From the cell containing the given text, extract its center point as [x, y] coordinate. 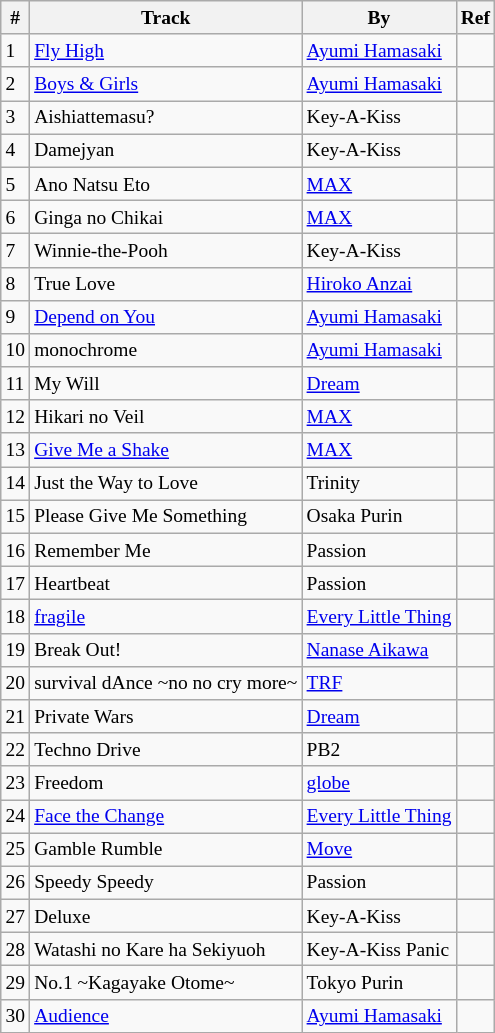
Freedom [166, 782]
Remember Me [166, 550]
30 [16, 1016]
23 [16, 782]
6 [16, 216]
Nanase Aikawa [379, 650]
Boys & Girls [166, 84]
9 [16, 316]
Audience [166, 1016]
29 [16, 982]
monochrome [166, 350]
Hiroko Anzai [379, 284]
Damejyan [166, 150]
TRF [379, 682]
Fly High [166, 50]
18 [16, 616]
7 [16, 250]
22 [16, 750]
4 [16, 150]
fragile [166, 616]
28 [16, 950]
21 [16, 716]
Ano Natsu Eto [166, 184]
globe [379, 782]
25 [16, 850]
12 [16, 416]
Trinity [379, 484]
26 [16, 882]
survival dAnce ~no no cry more~ [166, 682]
Speedy Speedy [166, 882]
19 [16, 650]
Key-A-Kiss Panic [379, 950]
16 [16, 550]
Break Out! [166, 650]
10 [16, 350]
20 [16, 682]
2 [16, 84]
15 [16, 516]
Watashi no Kare ha Sekiyuoh [166, 950]
Heartbeat [166, 584]
1 [16, 50]
My Will [166, 384]
Give Me a Shake [166, 450]
5 [16, 184]
Winnie-the-Pooh [166, 250]
8 [16, 284]
Gamble Rumble [166, 850]
24 [16, 816]
11 [16, 384]
True Love [166, 284]
14 [16, 484]
# [16, 18]
Osaka Purin [379, 516]
By [379, 18]
No.1 ~Kagayake Otome~ [166, 982]
17 [16, 584]
Ginga no Chikai [166, 216]
Deluxe [166, 916]
Track [166, 18]
13 [16, 450]
Depend on You [166, 316]
Ref [476, 18]
Move [379, 850]
Aishiattemasu? [166, 118]
Tokyo Purin [379, 982]
3 [16, 118]
27 [16, 916]
Private Wars [166, 716]
PB2 [379, 750]
Just the Way to Love [166, 484]
Please Give Me Something [166, 516]
Face the Change [166, 816]
Hikari no Veil [166, 416]
Techno Drive [166, 750]
